Detect which cell encompasses the target text, then output its (X, Y) center coordinate. 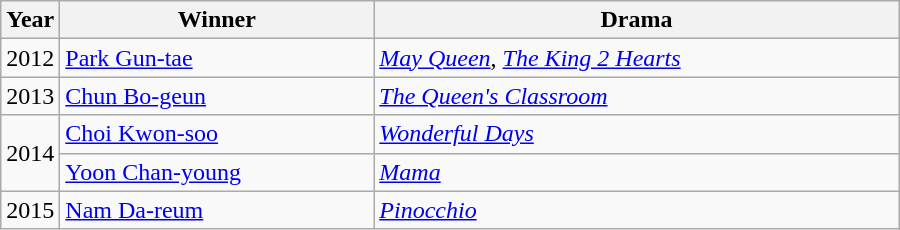
Winner (217, 20)
Choi Kwon-soo (217, 134)
Wonderful Days (636, 134)
Pinocchio (636, 210)
2015 (30, 210)
2014 (30, 153)
The Queen's Classroom (636, 96)
Nam Da-reum (217, 210)
May Queen, The King 2 Hearts (636, 58)
Park Gun-tae (217, 58)
Yoon Chan-young (217, 172)
Chun Bo-geun (217, 96)
Mama (636, 172)
Drama (636, 20)
2013 (30, 96)
Year (30, 20)
2012 (30, 58)
